Scan for the cell matching the given text and deliver its [x, y] coordinate at center. 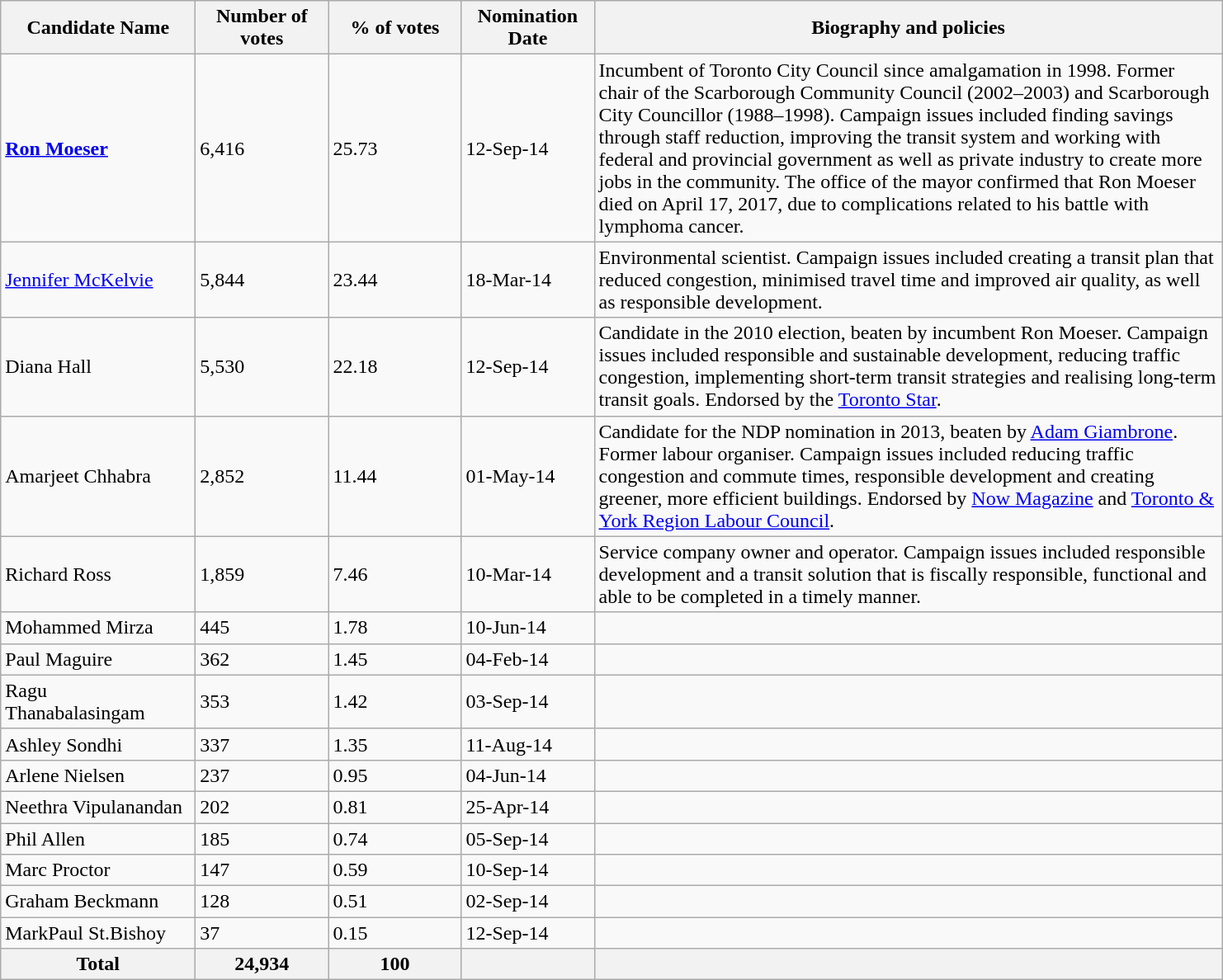
Total [98, 964]
5,844 [262, 280]
1,859 [262, 574]
0.15 [394, 933]
02-Sep-14 [528, 902]
0.51 [394, 902]
147 [262, 870]
01-May-14 [528, 476]
7.46 [394, 574]
Marc Proctor [98, 870]
5,530 [262, 366]
MarkPaul St.Bishoy [98, 933]
05-Sep-14 [528, 839]
22.18 [394, 366]
0.95 [394, 775]
Ragu Thanabalasingam [98, 701]
04-Jun-14 [528, 775]
Ron Moeser [98, 148]
25.73 [394, 148]
37 [262, 933]
Paul Maguire [98, 659]
237 [262, 775]
Arlene Nielsen [98, 775]
0.81 [394, 807]
185 [262, 839]
353 [262, 701]
18-Mar-14 [528, 280]
Ashley Sondhi [98, 744]
23.44 [394, 280]
Biography and policies [908, 28]
202 [262, 807]
Neethra Vipulanandan [98, 807]
1.45 [394, 659]
10-Mar-14 [528, 574]
11.44 [394, 476]
0.74 [394, 839]
04-Feb-14 [528, 659]
11-Aug-14 [528, 744]
25-Apr-14 [528, 807]
Diana Hall [98, 366]
2,852 [262, 476]
24,934 [262, 964]
128 [262, 902]
Graham Beckmann [98, 902]
03-Sep-14 [528, 701]
Number of votes [262, 28]
337 [262, 744]
1.35 [394, 744]
362 [262, 659]
Jennifer McKelvie [98, 280]
6,416 [262, 148]
10-Jun-14 [528, 628]
Phil Allen [98, 839]
10-Sep-14 [528, 870]
1.42 [394, 701]
445 [262, 628]
Candidate Name [98, 28]
Nomination Date [528, 28]
100 [394, 964]
Amarjeet Chhabra [98, 476]
1.78 [394, 628]
Mohammed Mirza [98, 628]
% of votes [394, 28]
Richard Ross [98, 574]
0.59 [394, 870]
